Extract the [x, y] coordinate from the center of the cell holding the provided text.  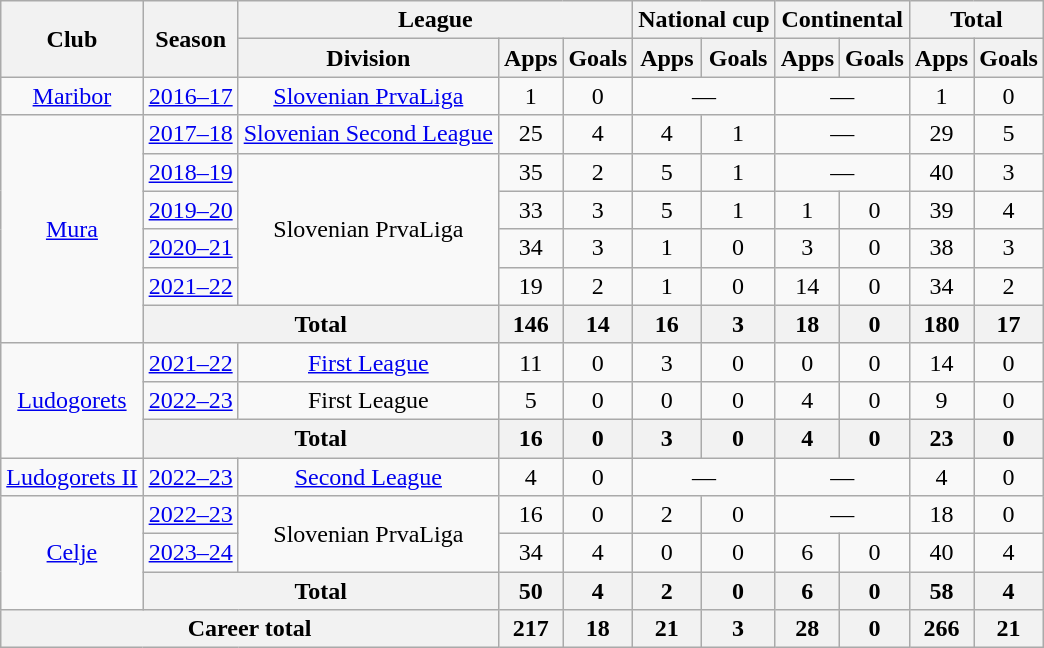
25 [530, 134]
2023–24 [190, 553]
Celje [72, 553]
Season [190, 39]
58 [941, 591]
Career total [250, 629]
50 [530, 591]
33 [530, 210]
2017–18 [190, 134]
Ludogorets [72, 400]
2020–21 [190, 248]
Club [72, 39]
League [435, 20]
266 [941, 629]
2019–20 [190, 210]
9 [941, 400]
Maribor [72, 96]
180 [941, 324]
2016–17 [190, 96]
2018–19 [190, 172]
Division [368, 58]
17 [1009, 324]
11 [530, 362]
Mura [72, 229]
146 [530, 324]
35 [530, 172]
Second League [368, 477]
39 [941, 210]
28 [807, 629]
217 [530, 629]
29 [941, 134]
Slovenian Second League [368, 134]
Continental [842, 20]
National cup [704, 20]
23 [941, 438]
38 [941, 248]
19 [530, 286]
Ludogorets II [72, 477]
